Identify which cell holds the provided text, then report its [x, y] central coordinate. 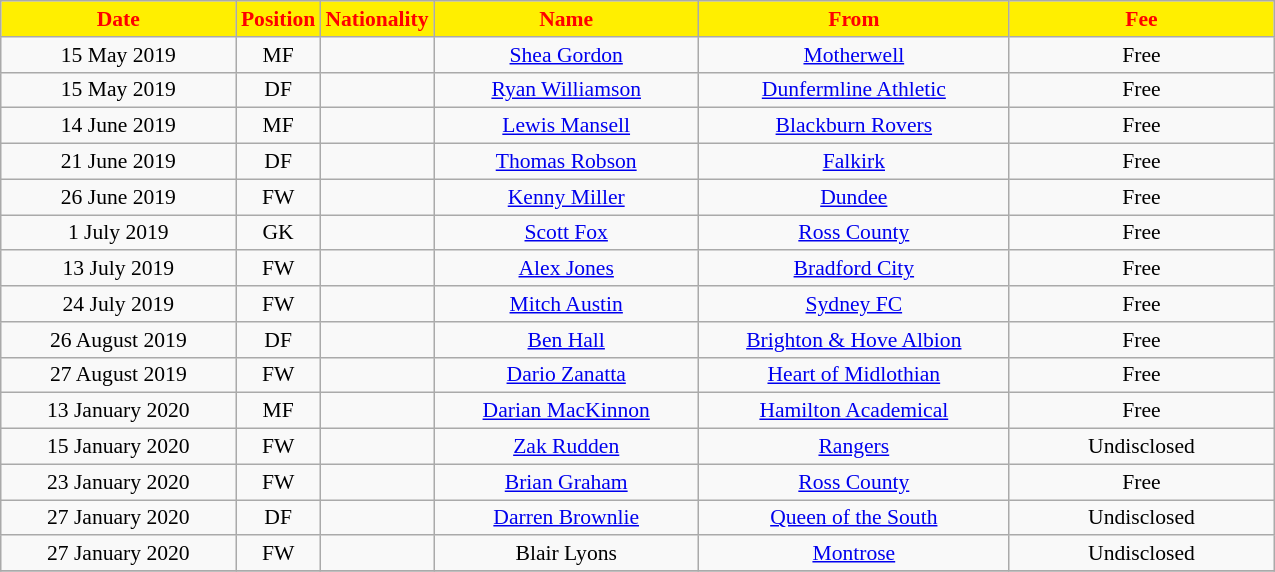
Heart of Midlothian [854, 375]
13 January 2020 [118, 411]
Brighton & Hove Albion [854, 340]
24 July 2019 [118, 304]
Dunfermline Athletic [854, 90]
Sydney FC [854, 304]
26 August 2019 [118, 340]
Rangers [854, 447]
Dario Zanatta [566, 375]
1 July 2019 [118, 233]
Darian MacKinnon [566, 411]
Motherwell [854, 55]
14 June 2019 [118, 126]
13 July 2019 [118, 269]
Nationality [376, 19]
Hamilton Academical [854, 411]
Lewis Mansell [566, 126]
Position [278, 19]
Queen of the South [854, 518]
Date [118, 19]
Name [566, 19]
26 June 2019 [118, 197]
23 January 2020 [118, 482]
Thomas Robson [566, 162]
Bradford City [854, 269]
GK [278, 233]
Falkirk [854, 162]
Kenny Miller [566, 197]
Alex Jones [566, 269]
27 August 2019 [118, 375]
Ben Hall [566, 340]
Mitch Austin [566, 304]
Blackburn Rovers [854, 126]
21 June 2019 [118, 162]
Blair Lyons [566, 554]
Ryan Williamson [566, 90]
Scott Fox [566, 233]
Darren Brownlie [566, 518]
Zak Rudden [566, 447]
Shea Gordon [566, 55]
15 January 2020 [118, 447]
Montrose [854, 554]
Dundee [854, 197]
Fee [1142, 19]
From [854, 19]
Brian Graham [566, 482]
